Scan for the cell matching the given text and deliver its [x, y] coordinate at center. 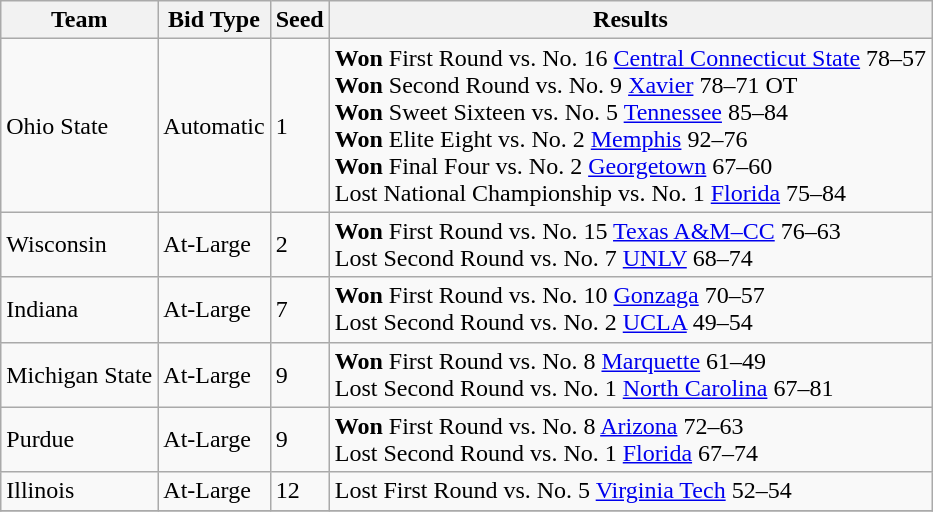
Team [80, 20]
Ohio State [80, 126]
Won First Round vs. No. 10 Gonzaga 70–57Lost Second Round vs. No. 2 UCLA 49–54 [630, 310]
Seed [300, 20]
Lost First Round vs. No. 5 Virginia Tech 52–54 [630, 491]
Wisconsin [80, 244]
2 [300, 244]
Purdue [80, 440]
Illinois [80, 491]
Won First Round vs. No. 15 Texas A&M–CC 76–63Lost Second Round vs. No. 7 UNLV 68–74 [630, 244]
Results [630, 20]
1 [300, 126]
7 [300, 310]
12 [300, 491]
Bid Type [214, 20]
Michigan State [80, 374]
Won First Round vs. No. 8 Marquette 61–49Lost Second Round vs. No. 1 North Carolina 67–81 [630, 374]
Automatic [214, 126]
Indiana [80, 310]
Won First Round vs. No. 8 Arizona 72–63Lost Second Round vs. No. 1 Florida 67–74 [630, 440]
